Locate the cell with the specified text and output its [x, y] center coordinate. 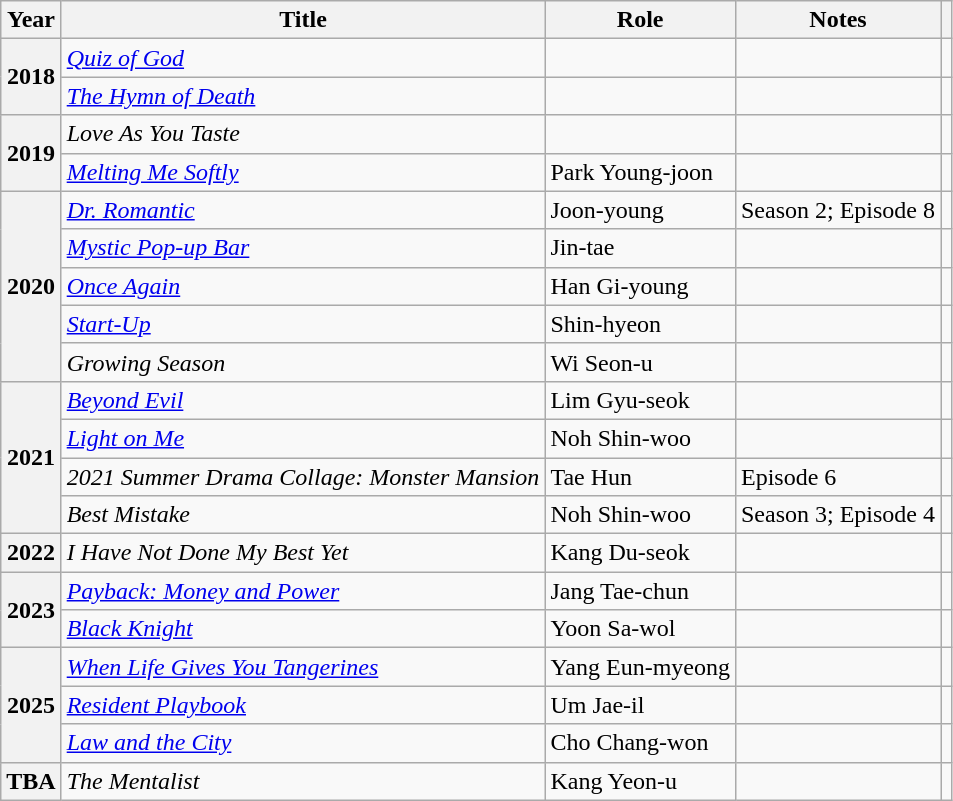
Season 2; Episode 8 [838, 210]
Resident Playbook [303, 705]
Notes [838, 20]
Kang Yeon-u [640, 781]
Yang Eun-myeong [640, 667]
Year [31, 20]
Role [640, 20]
Growing Season [303, 362]
Light on Me [303, 438]
Law and the City [303, 743]
Yoon Sa-wol [640, 629]
2023 [31, 610]
2021 [31, 457]
Once Again [303, 286]
I Have Not Done My Best Yet [303, 553]
When Life Gives You Tangerines [303, 667]
Jin-tae [640, 248]
Jang Tae-chun [640, 591]
Kang Du-seok [640, 553]
Black Knight [303, 629]
Season 3; Episode 4 [838, 515]
Lim Gyu-seok [640, 400]
2025 [31, 705]
2018 [31, 77]
2022 [31, 553]
Dr. Romantic [303, 210]
Start-Up [303, 324]
The Hymn of Death [303, 96]
Quiz of God [303, 58]
2019 [31, 153]
Title [303, 20]
Melting Me Softly [303, 172]
Cho Chang-won [640, 743]
Best Mistake [303, 515]
Love As You Taste [303, 134]
Joon-young [640, 210]
TBA [31, 781]
Shin-hyeon [640, 324]
Episode 6 [838, 477]
Mystic Pop-up Bar [303, 248]
Park Young-joon [640, 172]
Um Jae-il [640, 705]
Payback: Money and Power [303, 591]
Tae Hun [640, 477]
2020 [31, 286]
Han Gi-young [640, 286]
2021 Summer Drama Collage: Monster Mansion [303, 477]
The Mentalist [303, 781]
Beyond Evil [303, 400]
Wi Seon-u [640, 362]
